Detect which cell encompasses the target text, then output its (X, Y) center coordinate. 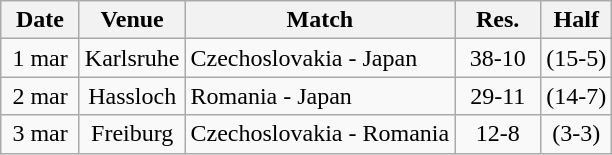
29-11 (498, 96)
Venue (132, 20)
Res. (498, 20)
(14-7) (576, 96)
Karlsruhe (132, 58)
2 mar (40, 96)
Half (576, 20)
Romania - Japan (320, 96)
12-8 (498, 134)
Czechoslovakia - Romania (320, 134)
Czechoslovakia - Japan (320, 58)
Date (40, 20)
(3-3) (576, 134)
3 mar (40, 134)
1 mar (40, 58)
Hassloch (132, 96)
38-10 (498, 58)
(15-5) (576, 58)
Freiburg (132, 134)
Match (320, 20)
